Find where the given text appears and provide that cell's center as (X, Y) coordinate. 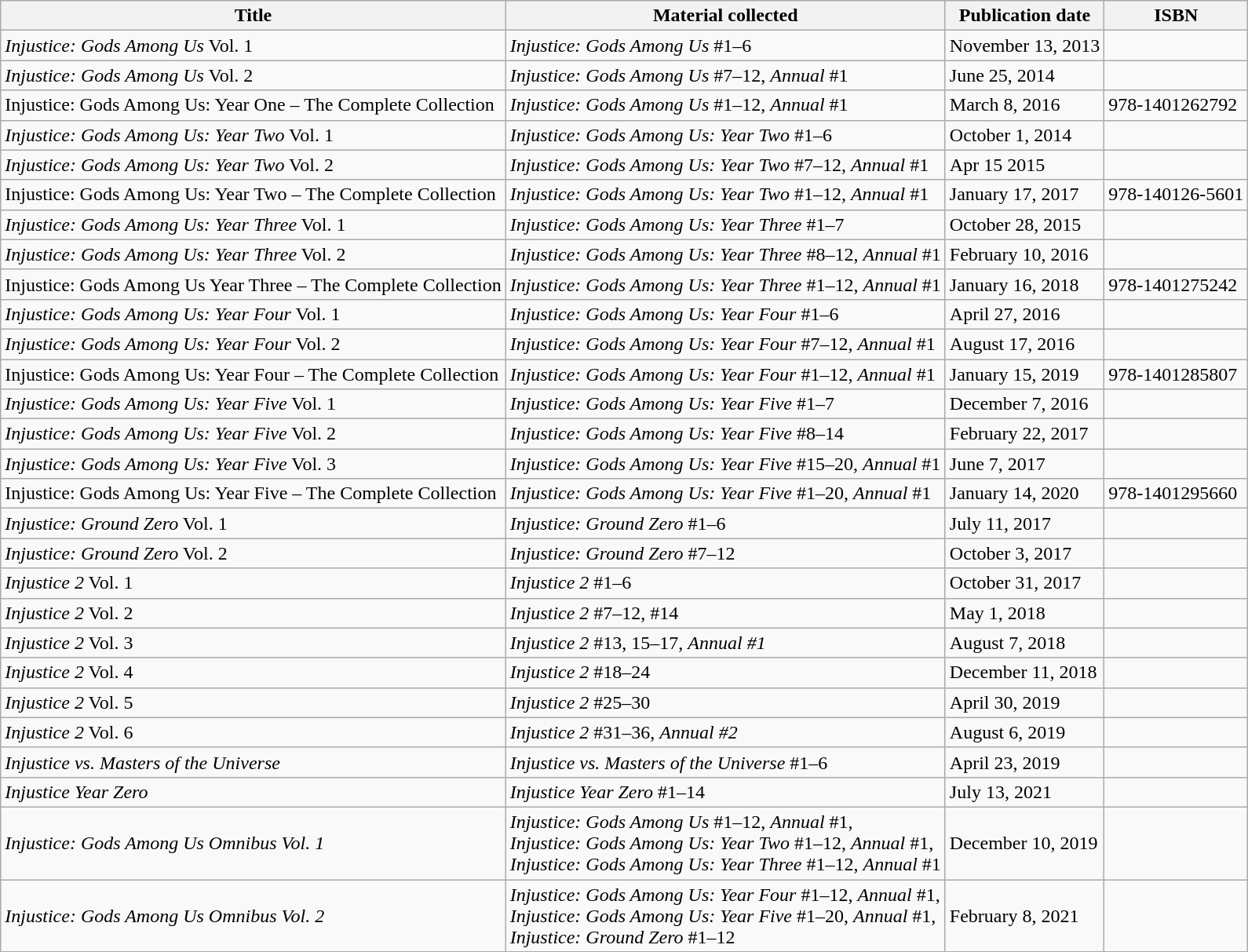
Injustice: Gods Among Us: Year Three #8–12, Annual #1 (725, 254)
March 8, 2016 (1024, 105)
Injustice: Gods Among Us #1–12, Annual #1 (725, 105)
Injustice vs. Masters of the Universe #1–6 (725, 762)
Material collected (725, 16)
August 17, 2016 (1024, 344)
February 8, 2021 (1024, 915)
October 28, 2015 (1024, 224)
Injustice: Gods Among Us: Year Four Vol. 2 (253, 344)
January 14, 2020 (1024, 494)
Injustice Year Zero #1–14 (725, 792)
Injustice 2 #25–30 (725, 702)
Injustice: Gods Among Us: Year Four #1–6 (725, 314)
Injustice: Gods Among Us Vol. 2 (253, 75)
October 31, 2017 (1024, 583)
February 10, 2016 (1024, 254)
Injustice: Ground Zero Vol. 1 (253, 523)
July 11, 2017 (1024, 523)
Injustice: Gods Among Us: Year Five Vol. 3 (253, 464)
Injustice Year Zero (253, 792)
Injustice: Gods Among Us: Year Three Vol. 1 (253, 224)
February 22, 2017 (1024, 434)
978-1401275242 (1176, 284)
ISBN (1176, 16)
Injustice: Ground Zero Vol. 2 (253, 553)
Injustice: Gods Among Us: Year Four Vol. 1 (253, 314)
July 13, 2021 (1024, 792)
Injustice: Gods Among Us: Year Three #1–12, Annual #1 (725, 284)
December 11, 2018 (1024, 673)
October 1, 2014 (1024, 135)
Injustice: Gods Among Us #7–12, Annual #1 (725, 75)
June 25, 2014 (1024, 75)
January 17, 2017 (1024, 195)
April 30, 2019 (1024, 702)
Publication date (1024, 16)
Injustice: Gods Among Us: Year Five – The Complete Collection (253, 494)
Injustice 2 #7–12, #14 (725, 613)
Injustice: Gods Among Us Omnibus Vol. 2 (253, 915)
May 1, 2018 (1024, 613)
978-1401262792 (1176, 105)
Injustice 2 Vol. 5 (253, 702)
August 6, 2019 (1024, 732)
Injustice: Gods Among Us: Year Four – The Complete Collection (253, 374)
Injustice: Gods Among Us: Year Four #7–12, Annual #1 (725, 344)
Injustice 2 #18–24 (725, 673)
Injustice: Gods Among Us: Year Two Vol. 1 (253, 135)
December 10, 2019 (1024, 843)
Injustice: Gods Among Us: Year Three #1–7 (725, 224)
April 27, 2016 (1024, 314)
Injustice: Gods Among Us: Year Four #1–12, Annual #1 (725, 374)
Injustice: Gods Among Us: Year Two Vol. 2 (253, 165)
June 7, 2017 (1024, 464)
Injustice: Gods Among Us: Year Two – The Complete Collection (253, 195)
Injustice: Gods Among Us: Year Five #1–20, Annual #1 (725, 494)
April 23, 2019 (1024, 762)
December 7, 2016 (1024, 404)
November 13, 2013 (1024, 46)
Injustice 2 Vol. 3 (253, 643)
Injustice: Ground Zero #7–12 (725, 553)
October 3, 2017 (1024, 553)
Injustice: Gods Among Us: Year Three Vol. 2 (253, 254)
Injustice: Ground Zero #1–6 (725, 523)
Injustice vs. Masters of the Universe (253, 762)
August 7, 2018 (1024, 643)
Injustice 2 Vol. 2 (253, 613)
Injustice: Gods Among Us Vol. 1 (253, 46)
978-140126-5601 (1176, 195)
Injustice: Gods Among Us: Year Five Vol. 1 (253, 404)
Apr 15 2015 (1024, 165)
Injustice: Gods Among Us: Year Five #8–14 (725, 434)
Injustice: Gods Among Us: Year Two #7–12, Annual #1 (725, 165)
978-1401285807 (1176, 374)
Injustice: Gods Among Us: Year One – The Complete Collection (253, 105)
Injustice 2 Vol. 6 (253, 732)
Injustice 2 Vol. 1 (253, 583)
Injustice: Gods Among Us Omnibus Vol. 1 (253, 843)
Injustice: Gods Among Us: Year Two #1–6 (725, 135)
Injustice: Gods Among Us: Year Five #15–20, Annual #1 (725, 464)
Injustice 2 Vol. 4 (253, 673)
January 16, 2018 (1024, 284)
Injustice: Gods Among Us: Year Four #1–12, Annual #1,Injustice: Gods Among Us: Year Five #1–20, Annual #1,Injustice: Ground Zero #1–12 (725, 915)
978-1401295660 (1176, 494)
Injustice 2 #13, 15–17, Annual #1 (725, 643)
Injustice: Gods Among Us Year Three – The Complete Collection (253, 284)
Injustice: Gods Among Us: Year Five Vol. 2 (253, 434)
Injustice: Gods Among Us: Year Two #1–12, Annual #1 (725, 195)
Injustice: Gods Among Us #1–6 (725, 46)
Title (253, 16)
Injustice: Gods Among Us #1–12, Annual #1,Injustice: Gods Among Us: Year Two #1–12, Annual #1,Injustice: Gods Among Us: Year Three #1–12, Annual #1 (725, 843)
Injustice: Gods Among Us: Year Five #1–7 (725, 404)
January 15, 2019 (1024, 374)
Injustice 2 #1–6 (725, 583)
Injustice 2 #31–36, Annual #2 (725, 732)
